Locate the cell with the specified text and output its (x, y) center coordinate. 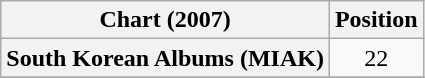
South Korean Albums (MIAK) (166, 58)
Position (376, 20)
Chart (2007) (166, 20)
22 (376, 58)
